Identify which cell holds the provided text, then report its [X, Y] central coordinate. 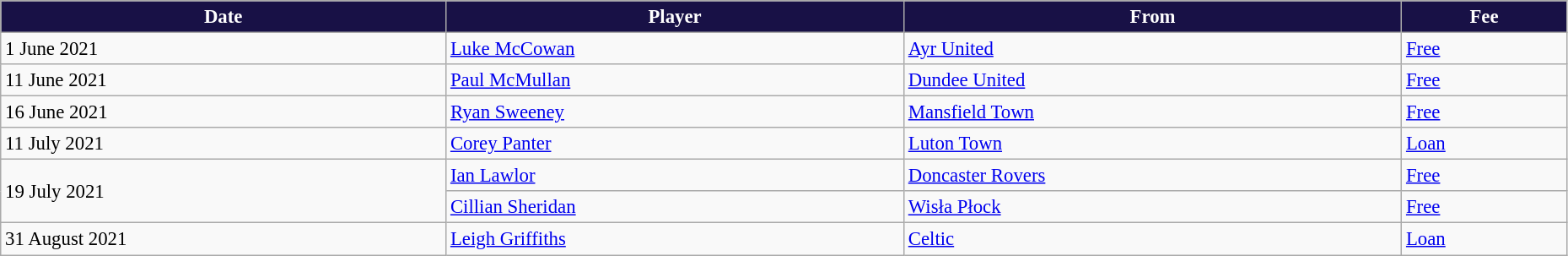
1 June 2021 [224, 49]
11 July 2021 [224, 144]
Ayr United [1152, 49]
Luton Town [1152, 144]
Date [224, 17]
Dundee United [1152, 80]
Paul McMullan [675, 80]
Corey Panter [675, 144]
Mansfield Town [1152, 112]
Luke McCowan [675, 49]
Doncaster Rovers [1152, 176]
Ian Lawlor [675, 176]
31 August 2021 [224, 239]
19 July 2021 [224, 191]
16 June 2021 [224, 112]
Player [675, 17]
Celtic [1152, 239]
Wisła Płock [1152, 207]
11 June 2021 [224, 80]
Cillian Sheridan [675, 207]
Fee [1484, 17]
Leigh Griffiths [675, 239]
Ryan Sweeney [675, 112]
From [1152, 17]
